Provide the (X, Y) coordinate of the cell's center where the given text is located.  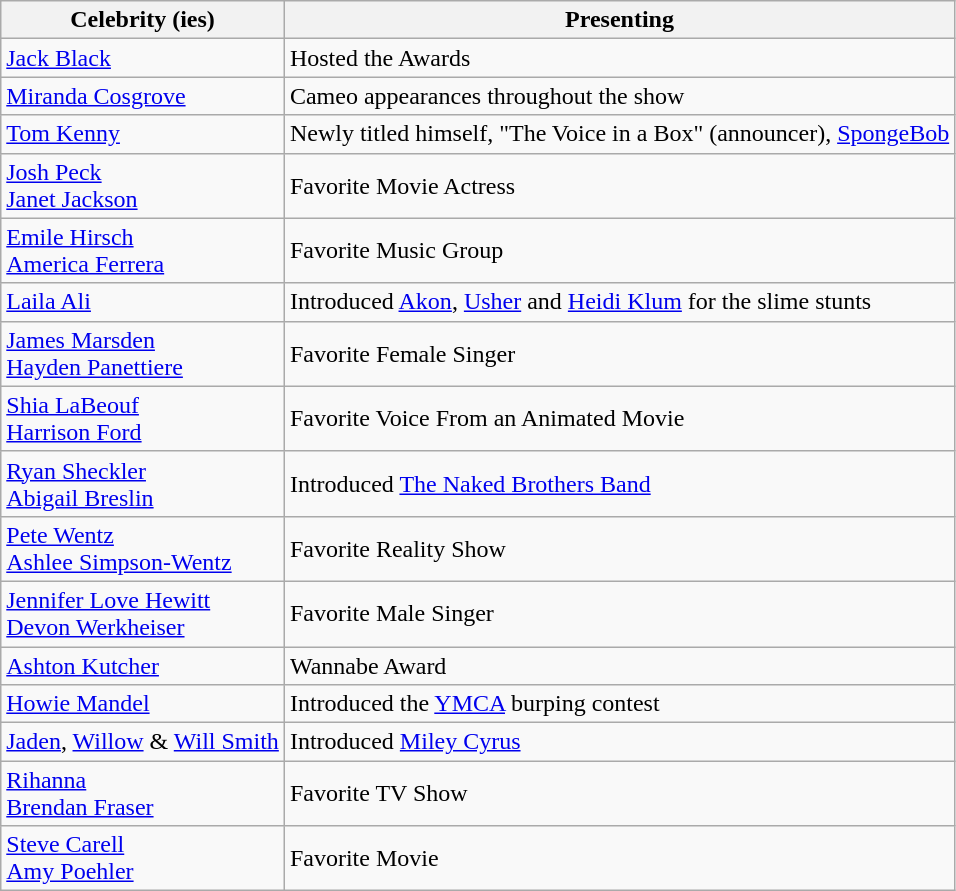
Introduced the YMCA burping contest (619, 704)
Ryan ShecklerAbigail Breslin (143, 484)
Jennifer Love HewittDevon Werkheiser (143, 614)
Shia LaBeoufHarrison Ford (143, 418)
Ashton Kutcher (143, 665)
Laila Ali (143, 302)
Steve CarellAmy Poehler (143, 858)
Jaden, Willow & Will Smith (143, 742)
Favorite Female Singer (619, 354)
Howie Mandel (143, 704)
Favorite Movie (619, 858)
Newly titled himself, "The Voice in a Box" (announcer), SpongeBob (619, 134)
Presenting (619, 20)
Favorite Voice From an Animated Movie (619, 418)
Hosted the Awards (619, 58)
Favorite Music Group (619, 250)
Miranda Cosgrove (143, 96)
Celebrity (ies) (143, 20)
Josh PeckJanet Jackson (143, 186)
Introduced Miley Cyrus (619, 742)
Cameo appearances throughout the show (619, 96)
Introduced The Naked Brothers Band (619, 484)
Emile HirschAmerica Ferrera (143, 250)
Introduced Akon, Usher and Heidi Klum for the slime stunts (619, 302)
Favorite Movie Actress (619, 186)
Pete WentzAshlee Simpson-Wentz (143, 548)
RihannaBrendan Fraser (143, 794)
Jack Black (143, 58)
Tom Kenny (143, 134)
James MarsdenHayden Panettiere (143, 354)
Favorite Reality Show (619, 548)
Wannabe Award (619, 665)
Favorite TV Show (619, 794)
Favorite Male Singer (619, 614)
